Identify which cell holds the provided text, then report its [x, y] central coordinate. 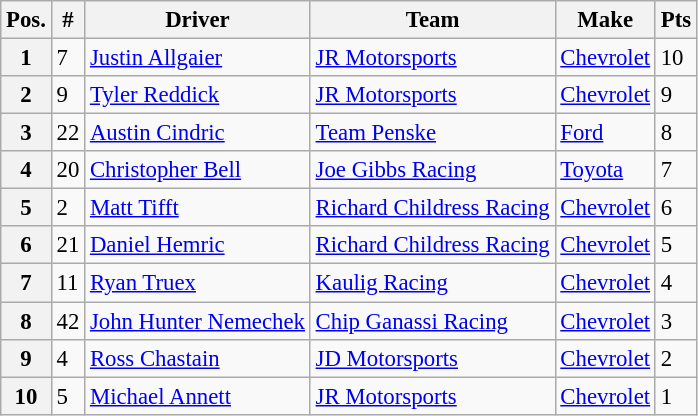
20 [68, 170]
Michael Annett [198, 396]
Justin Allgaier [198, 58]
Driver [198, 20]
Tyler Reddick [198, 95]
Christopher Bell [198, 170]
Austin Cindric [198, 133]
Ryan Truex [198, 283]
John Hunter Nemechek [198, 321]
42 [68, 321]
Ross Chastain [198, 358]
Matt Tifft [198, 208]
11 [68, 283]
Daniel Hemric [198, 245]
Kaulig Racing [432, 283]
JD Motorsports [432, 358]
Make [605, 20]
Joe Gibbs Racing [432, 170]
Team [432, 20]
Toyota [605, 170]
# [68, 20]
21 [68, 245]
Pos. [26, 20]
22 [68, 133]
Chip Ganassi Racing [432, 321]
Pts [676, 20]
Ford [605, 133]
Team Penske [432, 133]
